Return [x, y] of the center of cell containing provided text 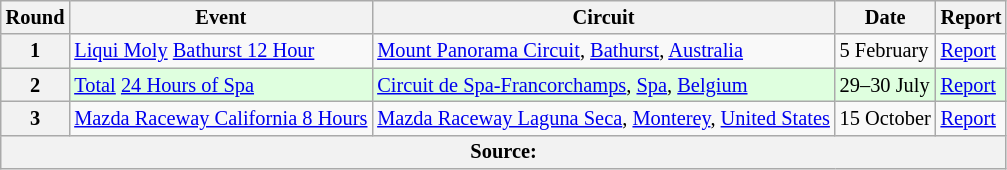
Event [220, 17]
Mazda Raceway Laguna Seca, Monterey, United States [603, 118]
1 [36, 51]
15 October [886, 118]
2 [36, 85]
29–30 July [886, 85]
Total 24 Hours of Spa [220, 85]
5 February [886, 51]
Mazda Raceway California 8 Hours [220, 118]
Circuit de Spa-Francorchamps, Spa, Belgium [603, 85]
Mount Panorama Circuit, Bathurst, Australia [603, 51]
3 [36, 118]
Source: [504, 152]
Round [36, 17]
Date [886, 17]
Liqui Moly Bathurst 12 Hour [220, 51]
Circuit [603, 17]
